Extract the (x, y) coordinate from the center of the cell holding the provided text.  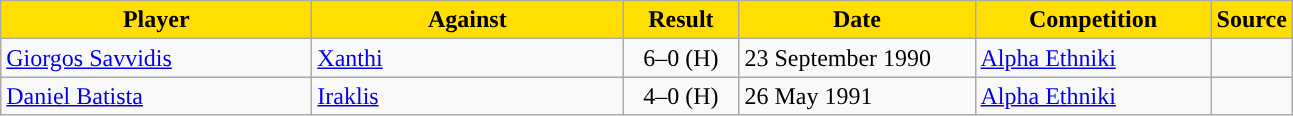
Result (681, 20)
23 September 1990 (857, 58)
Giorgos Savvidis (156, 58)
Against (468, 20)
Xanthi (468, 58)
Daniel Batista (156, 96)
Source (1252, 20)
4–0 (H) (681, 96)
6–0 (H) (681, 58)
Date (857, 20)
26 May 1991 (857, 96)
Iraklis (468, 96)
Player (156, 20)
Competition (1093, 20)
